Provide the [X, Y] coordinate of the cell's center where the given text is located.  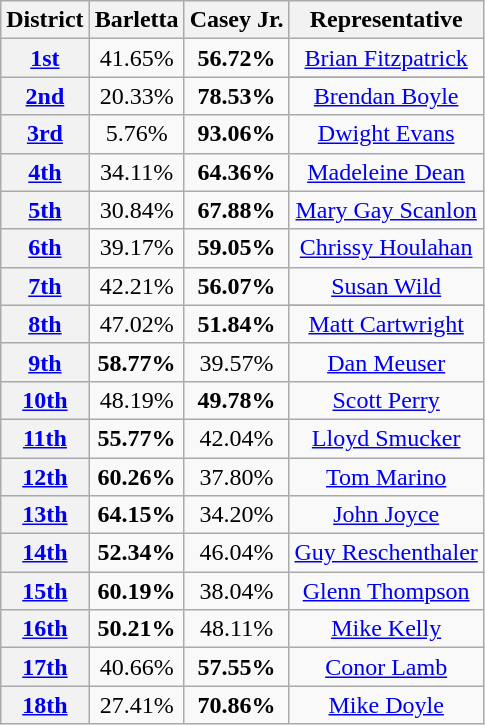
Scott Perry [386, 400]
46.04% [236, 553]
40.66% [136, 667]
70.86% [236, 705]
93.06% [236, 134]
Brian Fitzpatrick [386, 58]
49.78% [236, 400]
64.36% [236, 172]
60.19% [136, 591]
Dan Meuser [386, 362]
7th [45, 286]
67.88% [236, 210]
27.41% [136, 705]
John Joyce [386, 515]
Conor Lamb [386, 667]
Guy Reschenthaler [386, 553]
51.84% [236, 324]
2nd [45, 96]
11th [45, 438]
Tom Marino [386, 477]
5.76% [136, 134]
13th [45, 515]
78.53% [236, 96]
39.17% [136, 248]
64.15% [136, 515]
34.11% [136, 172]
48.19% [136, 400]
56.72% [236, 58]
15th [45, 591]
58.77% [136, 362]
56.07% [236, 286]
12th [45, 477]
41.65% [136, 58]
57.55% [236, 667]
20.33% [136, 96]
38.04% [236, 591]
52.34% [136, 553]
55.77% [136, 438]
9th [45, 362]
39.57% [236, 362]
Lloyd Smucker [386, 438]
60.26% [136, 477]
42.04% [236, 438]
Mike Kelly [386, 629]
37.80% [236, 477]
Glenn Thompson [386, 591]
18th [45, 705]
Chrissy Houlahan [386, 248]
Barletta [136, 20]
Mary Gay Scanlon [386, 210]
Madeleine Dean [386, 172]
5th [45, 210]
34.20% [236, 515]
District [45, 20]
30.84% [136, 210]
Mike Doyle [386, 705]
10th [45, 400]
47.02% [136, 324]
Representative [386, 20]
48.11% [236, 629]
8th [45, 324]
3rd [45, 134]
50.21% [136, 629]
14th [45, 553]
Dwight Evans [386, 134]
17th [45, 667]
59.05% [236, 248]
1st [45, 58]
Matt Cartwright [386, 324]
Brendan Boyle [386, 96]
Susan Wild [386, 286]
16th [45, 629]
42.21% [136, 286]
4th [45, 172]
6th [45, 248]
Casey Jr. [236, 20]
